Search for the cell housing the specified text and yield its (x, y) center coordinate. 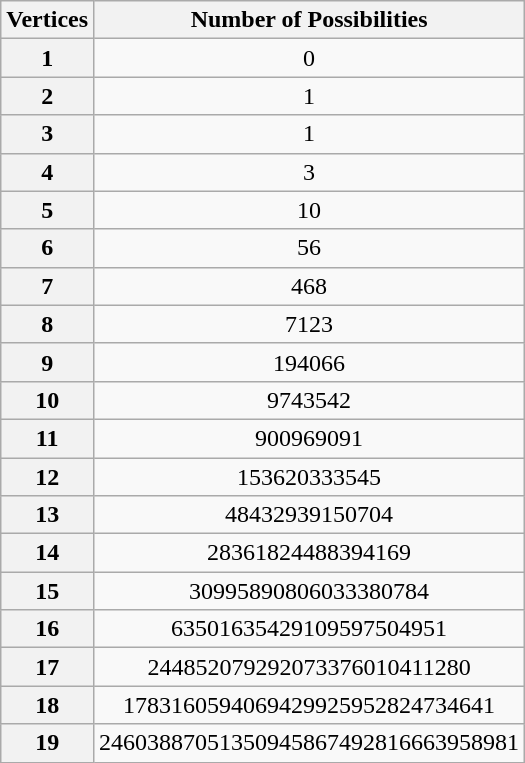
Vertices (48, 20)
12 (48, 477)
15 (48, 591)
48432939150704 (310, 515)
17 (48, 667)
56 (310, 248)
7 (48, 286)
8 (48, 324)
19 (48, 743)
6 (48, 248)
900969091 (310, 438)
9743542 (310, 400)
153620333545 (310, 477)
24603887051350945867492816663958981 (310, 743)
2 (48, 96)
63501635429109597504951 (310, 629)
14 (48, 553)
194066 (310, 362)
28361824488394169 (310, 553)
4 (48, 172)
5 (48, 210)
7123 (310, 324)
11 (48, 438)
16 (48, 629)
0 (310, 58)
244852079292073376010411280 (310, 667)
Number of Possibilities (310, 20)
13 (48, 515)
18 (48, 705)
468 (310, 286)
1783160594069429925952824734641 (310, 705)
9 (48, 362)
30995890806033380784 (310, 591)
